Return the [X, Y] coordinate for the center point of the cell that contains the specified text.  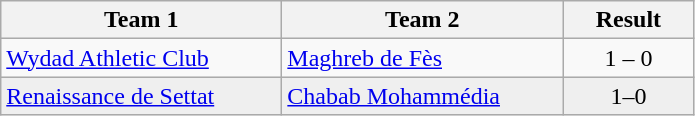
1 – 0 [628, 58]
Result [628, 20]
1–0 [628, 96]
Chabab Mohammédia [422, 96]
Team 2 [422, 20]
Renaissance de Settat [142, 96]
Team 1 [142, 20]
Wydad Athletic Club [142, 58]
Maghreb de Fès [422, 58]
